Scan for the cell matching the given text and deliver its [x, y] coordinate at center. 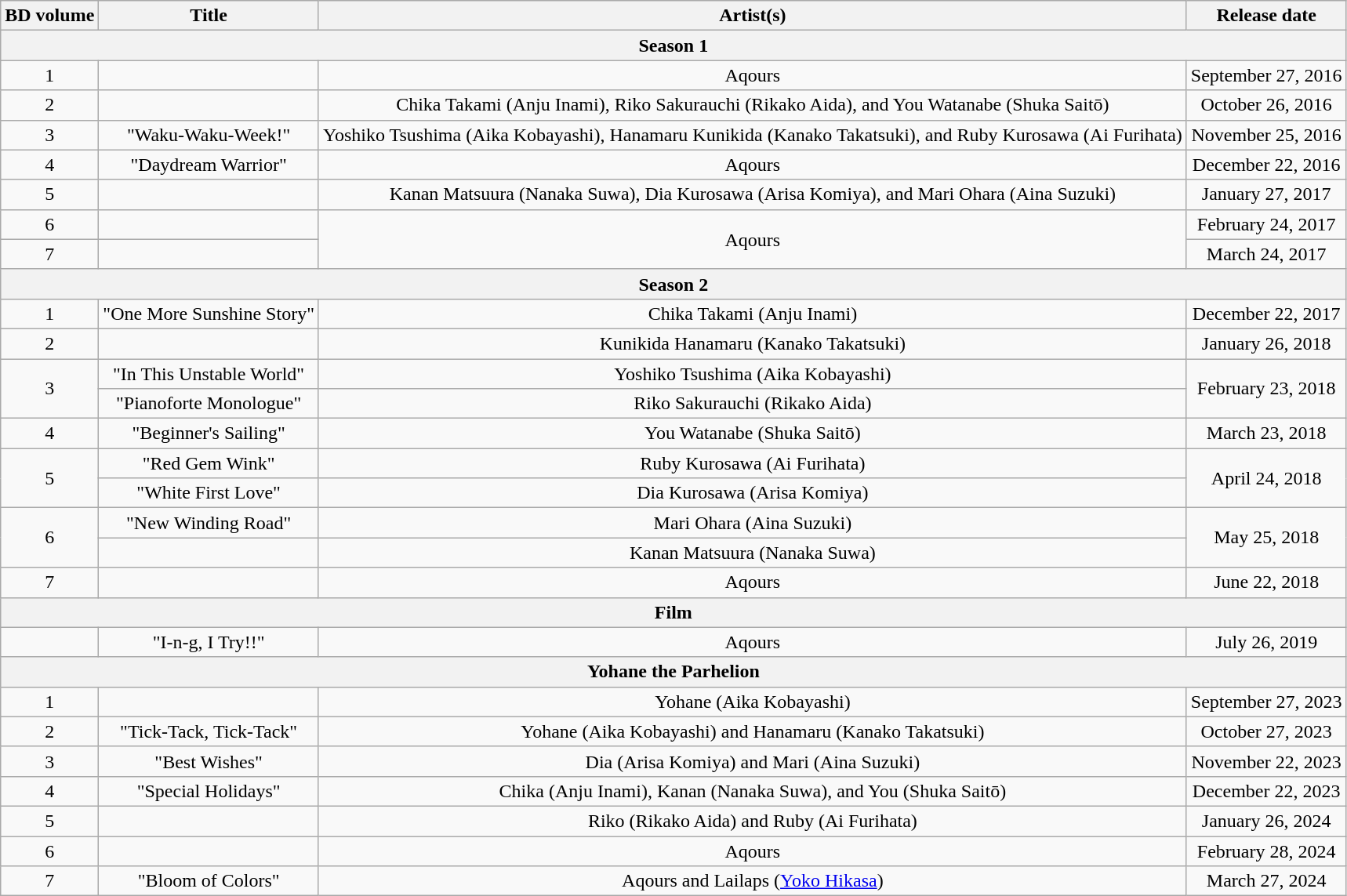
February 23, 2018 [1266, 389]
Yoshiko Tsushima (Aika Kobayashi), Hanamaru Kunikida (Kanako Takatsuki), and Ruby Kurosawa (Ai Furihata) [753, 135]
Film [673, 612]
Artist(s) [753, 16]
Aqours and Lailaps (Yoko Hikasa) [753, 881]
Dia (Arisa Komiya) and Mari (Aina Suzuki) [753, 761]
Kanan Matsuura (Nanaka Suwa) [753, 553]
September 27, 2016 [1266, 75]
February 28, 2024 [1266, 851]
Title [209, 16]
"Tick-Tack, Tick-Tack" [209, 731]
"Daydream Warrior" [209, 165]
"White First Love" [209, 493]
October 27, 2023 [1266, 731]
April 24, 2018 [1266, 478]
"Waku-Waku-Week!" [209, 135]
"Special Holidays" [209, 791]
Yohane (Aika Kobayashi) and Hanamaru (Kanako Takatsuki) [753, 731]
Season 1 [673, 45]
Yohane the Parhelion [673, 672]
November 22, 2023 [1266, 761]
Kanan Matsuura (Nanaka Suwa), Dia Kurosawa (Arisa Komiya), and Mari Ohara (Aina Suzuki) [753, 194]
January 26, 2024 [1266, 821]
Chika (Anju Inami), Kanan (Nanaka Suwa), and You (Shuka Saitō) [753, 791]
December 22, 2017 [1266, 314]
May 25, 2018 [1266, 538]
"Best Wishes" [209, 761]
July 26, 2019 [1266, 642]
June 22, 2018 [1266, 582]
January 26, 2018 [1266, 343]
December 22, 2023 [1266, 791]
Riko Sakurauchi (Rikako Aida) [753, 404]
Mari Ohara (Aina Suzuki) [753, 523]
"Beginner's Sailing" [209, 433]
March 27, 2024 [1266, 881]
Yohane (Aika Kobayashi) [753, 702]
"In This Unstable World" [209, 374]
"Bloom of Colors" [209, 881]
January 27, 2017 [1266, 194]
BD volume [50, 16]
Kunikida Hanamaru (Kanako Takatsuki) [753, 343]
December 22, 2016 [1266, 165]
"One More Sunshine Story" [209, 314]
September 27, 2023 [1266, 702]
Dia Kurosawa (Arisa Komiya) [753, 493]
Ruby Kurosawa (Ai Furihata) [753, 463]
March 24, 2017 [1266, 254]
"Pianoforte Monologue" [209, 404]
Chika Takami (Anju Inami), Riko Sakurauchi (Rikako Aida), and You Watanabe (Shuka Saitō) [753, 105]
Yoshiko Tsushima (Aika Kobayashi) [753, 374]
November 25, 2016 [1266, 135]
Release date [1266, 16]
Season 2 [673, 284]
Riko (Rikako Aida) and Ruby (Ai Furihata) [753, 821]
"New Winding Road" [209, 523]
You Watanabe (Shuka Saitō) [753, 433]
February 24, 2017 [1266, 224]
March 23, 2018 [1266, 433]
Chika Takami (Anju Inami) [753, 314]
"Red Gem Wink" [209, 463]
October 26, 2016 [1266, 105]
"I-n-g, I Try!!" [209, 642]
